Capture the cell that displays the provided text and extract its (X, Y) central coordinate. 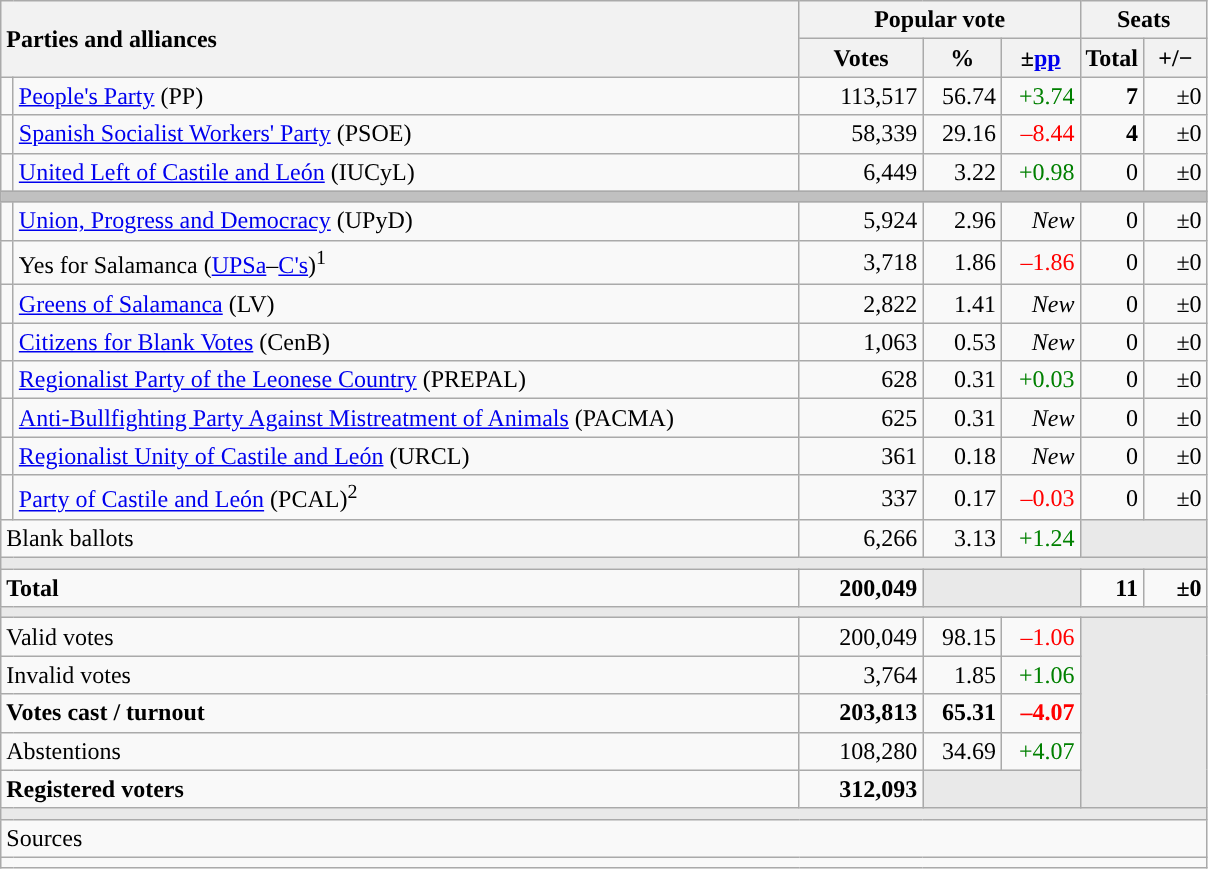
625 (861, 418)
98.15 (962, 637)
2.96 (962, 221)
–1.06 (1040, 637)
±pp (1040, 58)
7 (1112, 96)
6,449 (861, 172)
Regionalist Unity of Castile and León (URCL) (406, 456)
58,339 (861, 134)
1.85 (962, 675)
–8.44 (1040, 134)
56.74 (962, 96)
Votes cast / turnout (400, 713)
361 (861, 456)
5,924 (861, 221)
Party of Castile and León (PCAL)2 (406, 498)
+1.24 (1040, 539)
3,764 (861, 675)
Valid votes (400, 637)
6,266 (861, 539)
+3.74 (1040, 96)
3,718 (861, 262)
+4.07 (1040, 751)
+0.98 (1040, 172)
29.16 (962, 134)
–0.03 (1040, 498)
0.17 (962, 498)
Abstentions (400, 751)
–4.07 (1040, 713)
113,517 (861, 96)
Union, Progress and Democracy (UPyD) (406, 221)
1.86 (962, 262)
Blank ballots (400, 539)
Yes for Salamanca (UPSa–C's)1 (406, 262)
337 (861, 498)
% (962, 58)
108,280 (861, 751)
Citizens for Blank Votes (CenB) (406, 342)
Seats (1144, 20)
65.31 (962, 713)
Invalid votes (400, 675)
+/− (1176, 58)
Parties and alliances (400, 39)
312,093 (861, 789)
3.13 (962, 539)
34.69 (962, 751)
People's Party (PP) (406, 96)
Registered voters (400, 789)
Popular vote (940, 20)
Greens of Salamanca (LV) (406, 304)
+0.03 (1040, 380)
–1.86 (1040, 262)
0.18 (962, 456)
3.22 (962, 172)
2,822 (861, 304)
Anti-Bullfighting Party Against Mistreatment of Animals (PACMA) (406, 418)
4 (1112, 134)
628 (861, 380)
1,063 (861, 342)
Sources (604, 838)
United Left of Castile and León (IUCyL) (406, 172)
Votes (861, 58)
Spanish Socialist Workers' Party (PSOE) (406, 134)
11 (1112, 588)
1.41 (962, 304)
+1.06 (1040, 675)
Regionalist Party of the Leonese Country (PREPAL) (406, 380)
0.53 (962, 342)
203,813 (861, 713)
